Capture the cell that displays the provided text and extract its [X, Y] central coordinate. 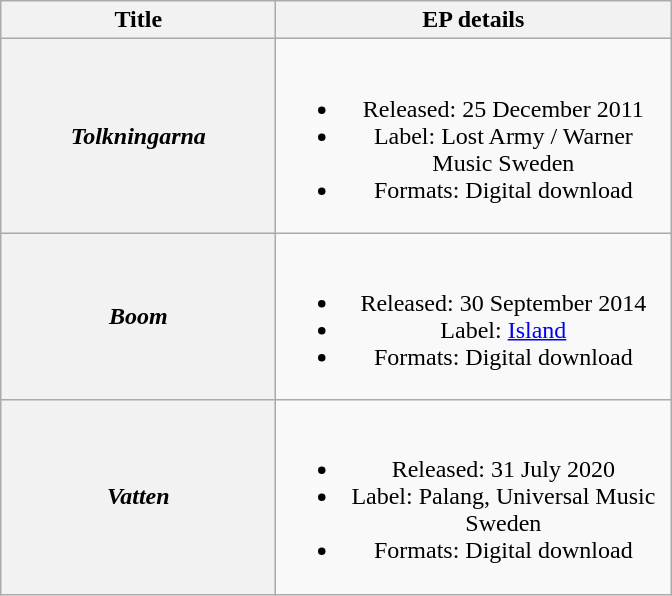
Released: 25 December 2011Label: Lost Army / Warner Music SwedenFormats: Digital download [474, 136]
Boom [138, 316]
EP details [474, 20]
Vatten [138, 497]
Title [138, 20]
Released: 30 September 2014Label: IslandFormats: Digital download [474, 316]
Tolkningarna [138, 136]
Released: 31 July 2020Label: Palang, Universal Music SwedenFormats: Digital download [474, 497]
